From the cell containing the given text, extract its center point as (x, y) coordinate. 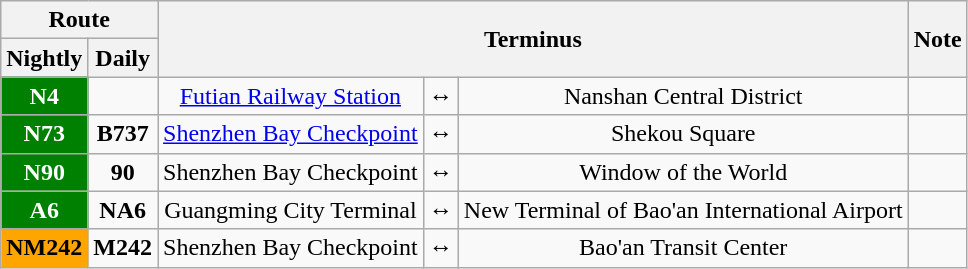
Futian Railway Station (291, 96)
Terminus (534, 39)
B737 (123, 134)
Nanshan Central District (683, 96)
Daily (123, 58)
Guangming City Terminal (291, 210)
N90 (44, 172)
Shekou Square (683, 134)
Route (80, 20)
New Terminal of Bao'an International Airport (683, 210)
A6 (44, 210)
N73 (44, 134)
Bao'an Transit Center (683, 248)
M242 (123, 248)
NM242 (44, 248)
Nightly (44, 58)
Window of the World (683, 172)
N4 (44, 96)
Note (938, 39)
90 (123, 172)
NA6 (123, 210)
